Extract the (x, y) coordinate from the center of the cell holding the provided text.  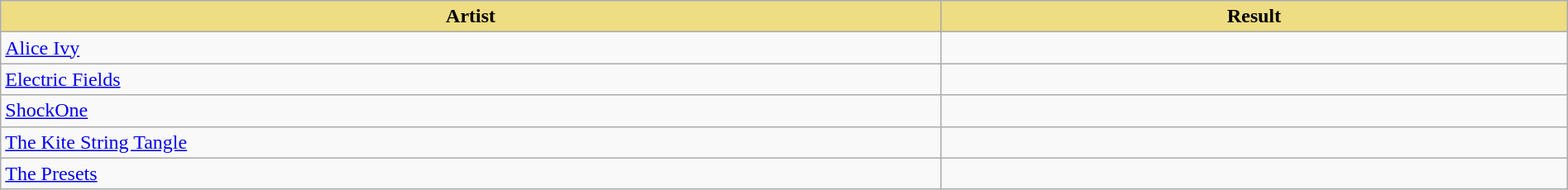
Result (1254, 17)
Artist (471, 17)
Alice Ivy (471, 48)
Electric Fields (471, 79)
The Presets (471, 173)
ShockOne (471, 111)
The Kite String Tangle (471, 142)
